Return the (x, y) coordinate for the center point of the cell that contains the specified text.  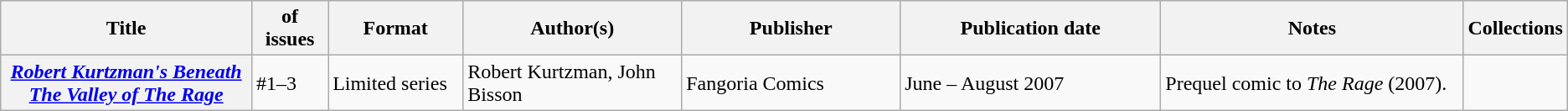
Prequel comic to The Rage (2007). (1312, 82)
Notes (1312, 29)
Collections (1515, 29)
June – August 2007 (1030, 82)
Publisher (791, 29)
Format (395, 29)
Limited series (395, 82)
Author(s) (573, 29)
Fangoria Comics (791, 82)
Publication date (1030, 29)
Robert Kurtzman's Beneath The Valley of The Rage (126, 82)
#1–3 (290, 82)
Robert Kurtzman, John Bisson (573, 82)
Title (126, 29)
of issues (290, 29)
